Return the [x, y] coordinate for the center point of the cell that contains the specified text.  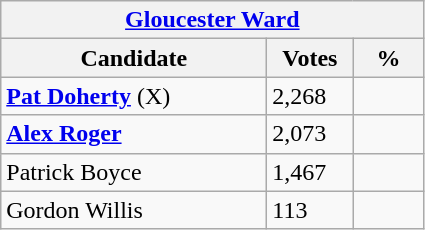
2,073 [310, 134]
Patrick Boyce [134, 172]
Alex Roger [134, 134]
Pat Doherty (X) [134, 96]
113 [310, 210]
2,268 [310, 96]
% [388, 58]
1,467 [310, 172]
Candidate [134, 58]
Votes [310, 58]
Gloucester Ward [212, 20]
Gordon Willis [134, 210]
